For the text-containing cell, return its midpoint in (x, y) coordinate format. 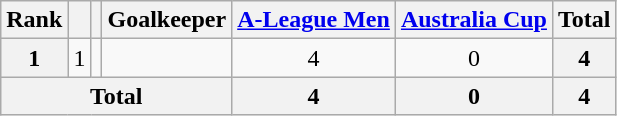
Australia Cup (474, 20)
Rank (34, 20)
A-League Men (314, 20)
Goalkeeper (167, 20)
